Provide the (X, Y) coordinate of the cell's center where the given text is located.  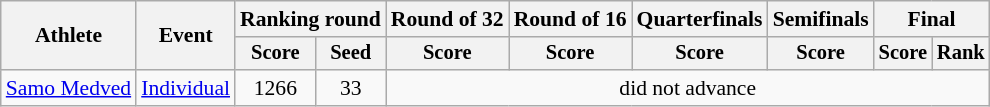
Seed (351, 54)
33 (351, 88)
Event (186, 36)
Samo Medved (68, 88)
Round of 16 (570, 19)
Final (932, 19)
Rank (961, 54)
Semifinals (821, 19)
Quarterfinals (700, 19)
1266 (276, 88)
Individual (186, 88)
Round of 32 (448, 19)
did not advance (688, 88)
Athlete (68, 36)
Ranking round (310, 19)
